Provide the (X, Y) coordinate of the cell's center where the given text is located.  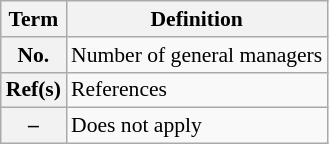
Term (34, 19)
Ref(s) (34, 90)
Number of general managers (196, 55)
No. (34, 55)
Does not apply (196, 126)
References (196, 90)
Definition (196, 19)
– (34, 126)
